Capture the cell that displays the provided text and extract its [X, Y] central coordinate. 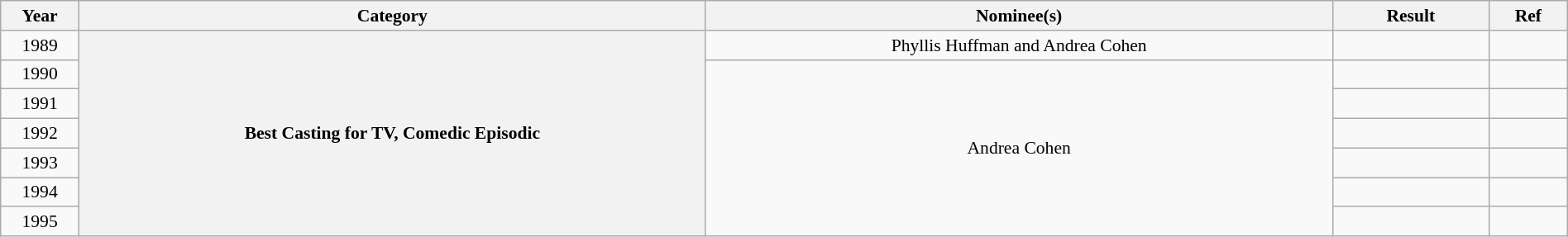
1991 [40, 104]
1989 [40, 45]
1995 [40, 222]
Result [1411, 16]
Category [392, 16]
Phyllis Huffman and Andrea Cohen [1019, 45]
1992 [40, 134]
1993 [40, 163]
Andrea Cohen [1019, 148]
1990 [40, 74]
1994 [40, 192]
Nominee(s) [1019, 16]
Year [40, 16]
Ref [1528, 16]
Best Casting for TV, Comedic Episodic [392, 134]
